Detect which cell encompasses the target text, then output its (x, y) center coordinate. 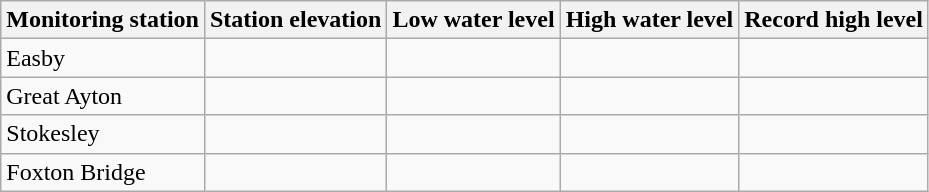
Station elevation (295, 20)
Record high level (834, 20)
Monitoring station (103, 20)
Low water level (474, 20)
Easby (103, 58)
Foxton Bridge (103, 172)
Great Ayton (103, 96)
Stokesley (103, 134)
High water level (650, 20)
